Output the (x, y) coordinate of the center of the cell containing the given text.  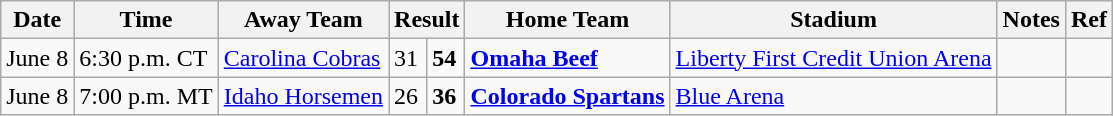
Carolina Cobras (303, 58)
Liberty First Credit Union Arena (834, 58)
36 (446, 96)
Omaha Beef (568, 58)
Home Team (568, 20)
31 (408, 58)
Date (38, 20)
Result (427, 20)
6:30 p.m. CT (146, 58)
Notes (1031, 20)
26 (408, 96)
Colorado Spartans (568, 96)
Ref (1088, 20)
Blue Arena (834, 96)
Idaho Horsemen (303, 96)
7:00 p.m. MT (146, 96)
Time (146, 20)
Stadium (834, 20)
Away Team (303, 20)
54 (446, 58)
